Locate the cell with the specified text and output its [x, y] center coordinate. 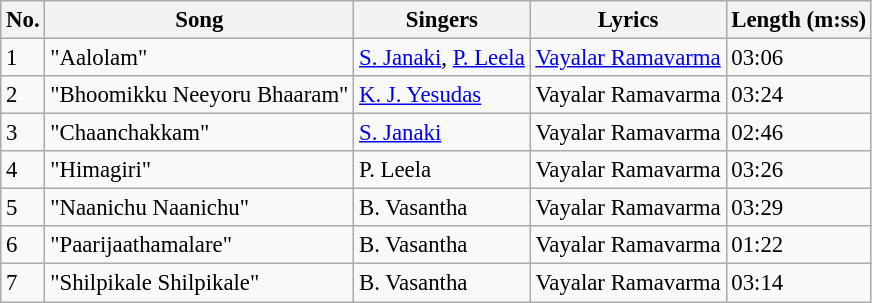
"Aalolam" [200, 58]
Singers [442, 20]
03:24 [798, 95]
Length (m:ss) [798, 20]
7 [23, 283]
No. [23, 20]
1 [23, 58]
03:14 [798, 283]
2 [23, 95]
"Bhoomikku Neeyoru Bhaaram" [200, 95]
02:46 [798, 133]
03:06 [798, 58]
S. Janaki [442, 133]
"Himagiri" [200, 170]
"Paarijaathamalare" [200, 245]
01:22 [798, 245]
K. J. Yesudas [442, 95]
03:26 [798, 170]
"Shilpikale Shilpikale" [200, 283]
03:29 [798, 208]
S. Janaki, P. Leela [442, 58]
6 [23, 245]
P. Leela [442, 170]
5 [23, 208]
"Chaanchakkam" [200, 133]
Lyrics [628, 20]
Song [200, 20]
4 [23, 170]
"Naanichu Naanichu" [200, 208]
3 [23, 133]
